Pinpoint the cell where the given text exists, returning its [X, Y] midpoint coordinate. 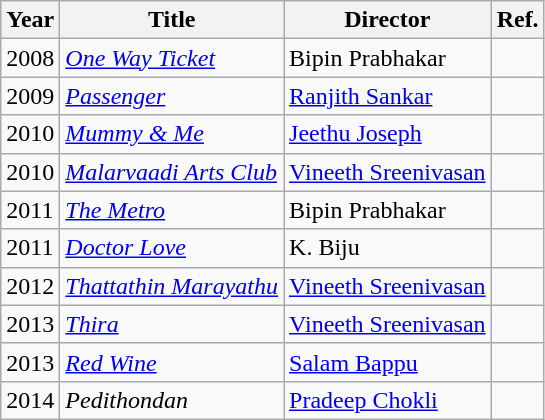
Mummy & Me [172, 134]
K. Biju [388, 248]
One Way Ticket [172, 58]
Ranjith Sankar [388, 96]
Malarvaadi Arts Club [172, 172]
2012 [30, 286]
2009 [30, 96]
Doctor Love [172, 248]
Title [172, 20]
The Metro [172, 210]
Salam Bappu [388, 362]
Passenger [172, 96]
Year [30, 20]
Director [388, 20]
Jeethu Joseph [388, 134]
Pradeep Chokli [388, 400]
Thira [172, 324]
2014 [30, 400]
Ref. [518, 20]
Red Wine [172, 362]
Pedithondan [172, 400]
Thattathin Marayathu [172, 286]
2008 [30, 58]
